From the cell containing the given text, extract its center point as [x, y] coordinate. 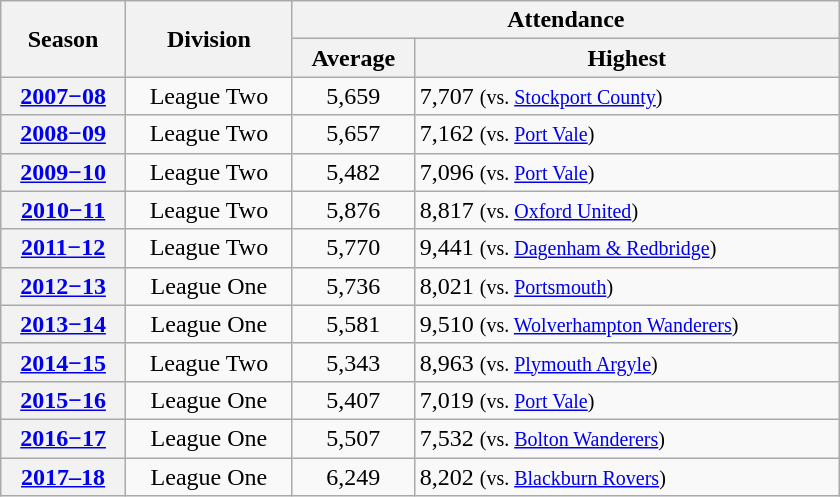
7,162 (vs. Port Vale) [626, 134]
7,096 (vs. Port Vale) [626, 172]
5,736 [353, 286]
8,817 (vs. Oxford United) [626, 210]
2017–18 [64, 477]
2012−13 [64, 286]
Season [64, 39]
7,019 (vs. Port Vale) [626, 400]
2011−12 [64, 248]
6,249 [353, 477]
9,441 (vs. Dagenham & Redbridge) [626, 248]
9,510 (vs. Wolverhampton Wanderers) [626, 324]
5,659 [353, 96]
Division [208, 39]
2014−15 [64, 362]
7,707 (vs. Stockport County) [626, 96]
Highest [626, 58]
5,407 [353, 400]
5,770 [353, 248]
2010−11 [64, 210]
2013−14 [64, 324]
2007−08 [64, 96]
5,482 [353, 172]
5,343 [353, 362]
5,657 [353, 134]
5,581 [353, 324]
5,507 [353, 438]
8,021 (vs. Portsmouth) [626, 286]
8,202 (vs. Blackburn Rovers) [626, 477]
2016−17 [64, 438]
2015−16 [64, 400]
Average [353, 58]
2008−09 [64, 134]
2009−10 [64, 172]
8,963 (vs. Plymouth Argyle) [626, 362]
7,532 (vs. Bolton Wanderers) [626, 438]
Attendance [566, 20]
5,876 [353, 210]
